From the cell containing the given text, extract its center point as [X, Y] coordinate. 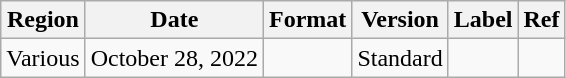
Version [400, 20]
October 28, 2022 [174, 58]
Standard [400, 58]
Various [43, 58]
Ref [542, 20]
Region [43, 20]
Format [308, 20]
Date [174, 20]
Label [483, 20]
